Capture the cell that displays the provided text and extract its (x, y) central coordinate. 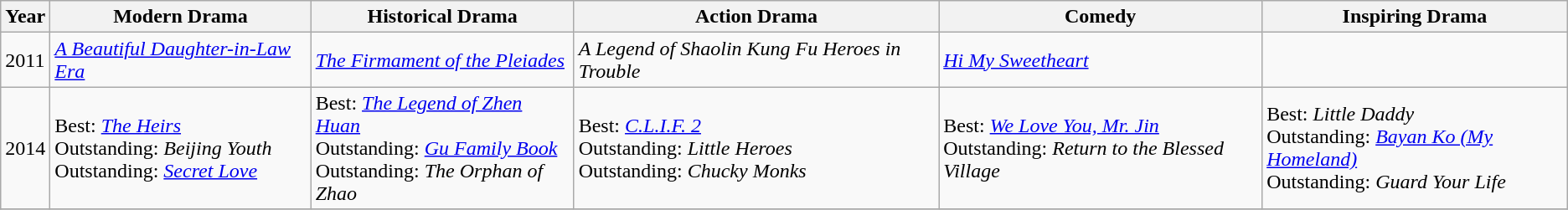
Year (25, 17)
A Legend of Shaolin Kung Fu Heroes in Trouble (756, 60)
Comedy (1101, 17)
A Beautiful Daughter-in-Law Era (181, 60)
2014 (25, 148)
Best: We Love You, Mr. Jin Outstanding: Return to the Blessed Village (1101, 148)
2011 (25, 60)
Best: The Legend of Zhen Huan Outstanding: Gu Family Book Outstanding: The Orphan of Zhao (442, 148)
Best: The Heirs Outstanding: Beijing Youth Outstanding: Secret Love (181, 148)
The Firmament of the Pleiades (442, 60)
Action Drama (756, 17)
Hi My Sweetheart (1101, 60)
Modern Drama (181, 17)
Inspiring Drama (1416, 17)
Best: Little Daddy Outstanding: Bayan Ko (My Homeland) Outstanding: Guard Your Life (1416, 148)
Best: C.L.I.F. 2 Outstanding: Little Heroes Outstanding: Chucky Monks (756, 148)
Historical Drama (442, 17)
